Determine the [X, Y] coordinate at the center of the cell enclosing the given text.  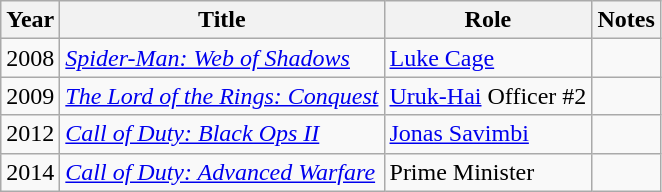
Title [222, 20]
2012 [30, 134]
Role [488, 20]
2009 [30, 96]
Luke Cage [488, 58]
Prime Minister [488, 172]
2014 [30, 172]
Call of Duty: Advanced Warfare [222, 172]
The Lord of the Rings: Conquest [222, 96]
Spider-Man: Web of Shadows [222, 58]
Year [30, 20]
Jonas Savimbi [488, 134]
Uruk-Hai Officer #2 [488, 96]
Call of Duty: Black Ops II [222, 134]
2008 [30, 58]
Notes [626, 20]
